Return [X, Y] of the center of cell containing provided text 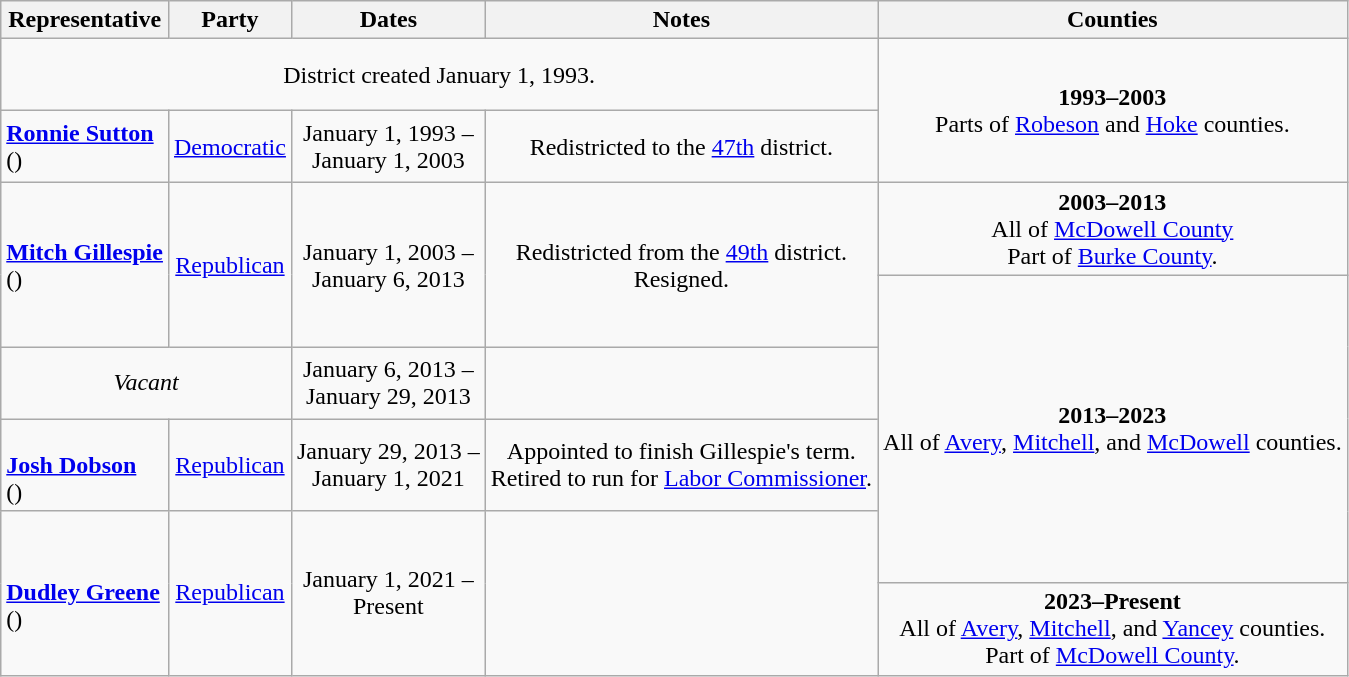
Representative [85, 20]
Redistricted to the 47th district. [681, 147]
Democratic [230, 147]
Redistricted from the 49th district. Resigned. [681, 265]
Dudley Greene() [85, 593]
Notes [681, 20]
Josh Dobson() [85, 465]
1993–2003 Parts of Robeson and Hoke counties. [1113, 111]
January 1, 1993 – January 1, 2003 [388, 147]
Party [230, 20]
January 6, 2013 – January 29, 2013 [388, 383]
January 29, 2013 – January 1, 2021 [388, 465]
2013–2023 All of Avery, Mitchell, and McDowell counties. [1113, 429]
Appointed to finish Gillespie's term. Retired to run for Labor Commissioner. [681, 465]
January 1, 2021 – Present [388, 593]
Ronnie Sutton() [85, 147]
January 1, 2003 – January 6, 2013 [388, 265]
2003–2013 All of McDowell County Part of Burke County. [1113, 229]
Dates [388, 20]
Counties [1113, 20]
Mitch Gillespie() [85, 265]
District created January 1, 1993. [440, 75]
Vacant [146, 383]
2023–Present All of Avery, Mitchell, and Yancey counties. Part of McDowell County. [1113, 629]
